Find where the given text appears and provide that cell's center as (X, Y) coordinate. 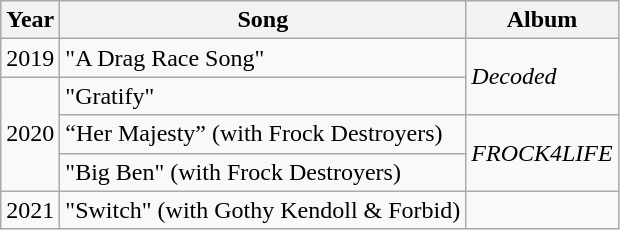
2020 (30, 134)
"Big Ben" (with Frock Destroyers) (263, 172)
Decoded (542, 77)
"Switch" (with Gothy Kendoll & Forbid) (263, 210)
"Gratify" (263, 96)
Album (542, 20)
FROCK4LIFE (542, 153)
Song (263, 20)
“Her Majesty” (with Frock Destroyers) (263, 134)
Year (30, 20)
2019 (30, 58)
"A Drag Race Song" (263, 58)
2021 (30, 210)
